Find where the given text appears and provide that cell's center as (x, y) coordinate. 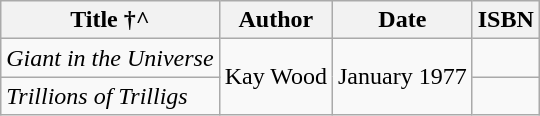
Date (402, 20)
Kay Wood (276, 77)
Author (276, 20)
ISBN (506, 20)
Giant in the Universe (110, 58)
Title †^ (110, 20)
Trillions of Trilligs (110, 96)
January 1977 (402, 77)
